Search for the cell housing the specified text and yield its [X, Y] center coordinate. 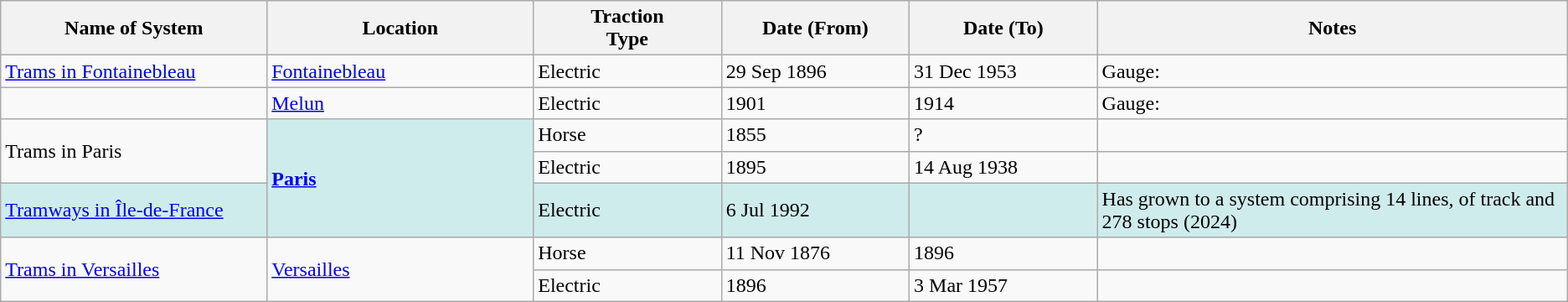
Fontainebleau [400, 71]
Trams in Versailles [134, 269]
1895 [815, 167]
3 Mar 1957 [1003, 285]
TractionType [627, 29]
14 Aug 1938 [1003, 167]
Versailles [400, 269]
Has grown to a system comprising 14 lines, of track and 278 stops (2024) [1332, 210]
Notes [1332, 29]
6 Jul 1992 [815, 210]
Trams in Paris [134, 151]
Melun [400, 103]
29 Sep 1896 [815, 71]
1901 [815, 103]
1914 [1003, 103]
Location [400, 29]
31 Dec 1953 [1003, 71]
? [1003, 135]
Name of System [134, 29]
Trams in Fontainebleau [134, 71]
Tramways in Île-de-France [134, 210]
11 Nov 1876 [815, 253]
1855 [815, 135]
Date (From) [815, 29]
Date (To) [1003, 29]
Paris [400, 178]
